Output the [x, y] coordinate of the center of the cell containing the given text.  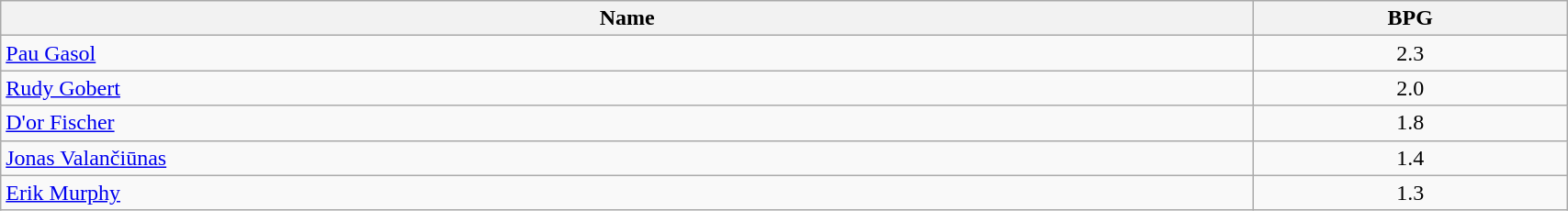
2.3 [1411, 53]
Name [627, 18]
D'or Fischer [627, 123]
1.3 [1411, 193]
1.8 [1411, 123]
BPG [1411, 18]
Pau Gasol [627, 53]
Rudy Gobert [627, 88]
1.4 [1411, 158]
Erik Murphy [627, 193]
2.0 [1411, 88]
Jonas Valančiūnas [627, 158]
